Pinpoint the cell where the given text exists, returning its [X, Y] midpoint coordinate. 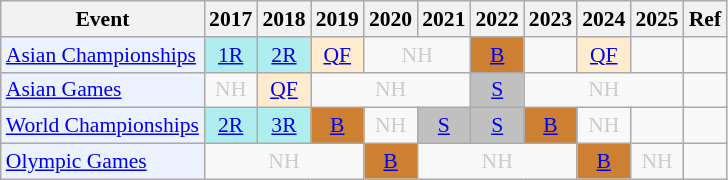
2025 [656, 19]
2024 [604, 19]
World Championships [102, 126]
2017 [230, 19]
Olympic Games [102, 162]
2019 [338, 19]
2021 [444, 19]
Asian Games [102, 90]
Ref [705, 19]
Event [102, 19]
1R [230, 55]
Asian Championships [102, 55]
3R [284, 126]
2020 [390, 19]
2022 [498, 19]
2023 [550, 19]
2018 [284, 19]
